Extract the (X, Y) coordinate from the center of the cell holding the provided text.  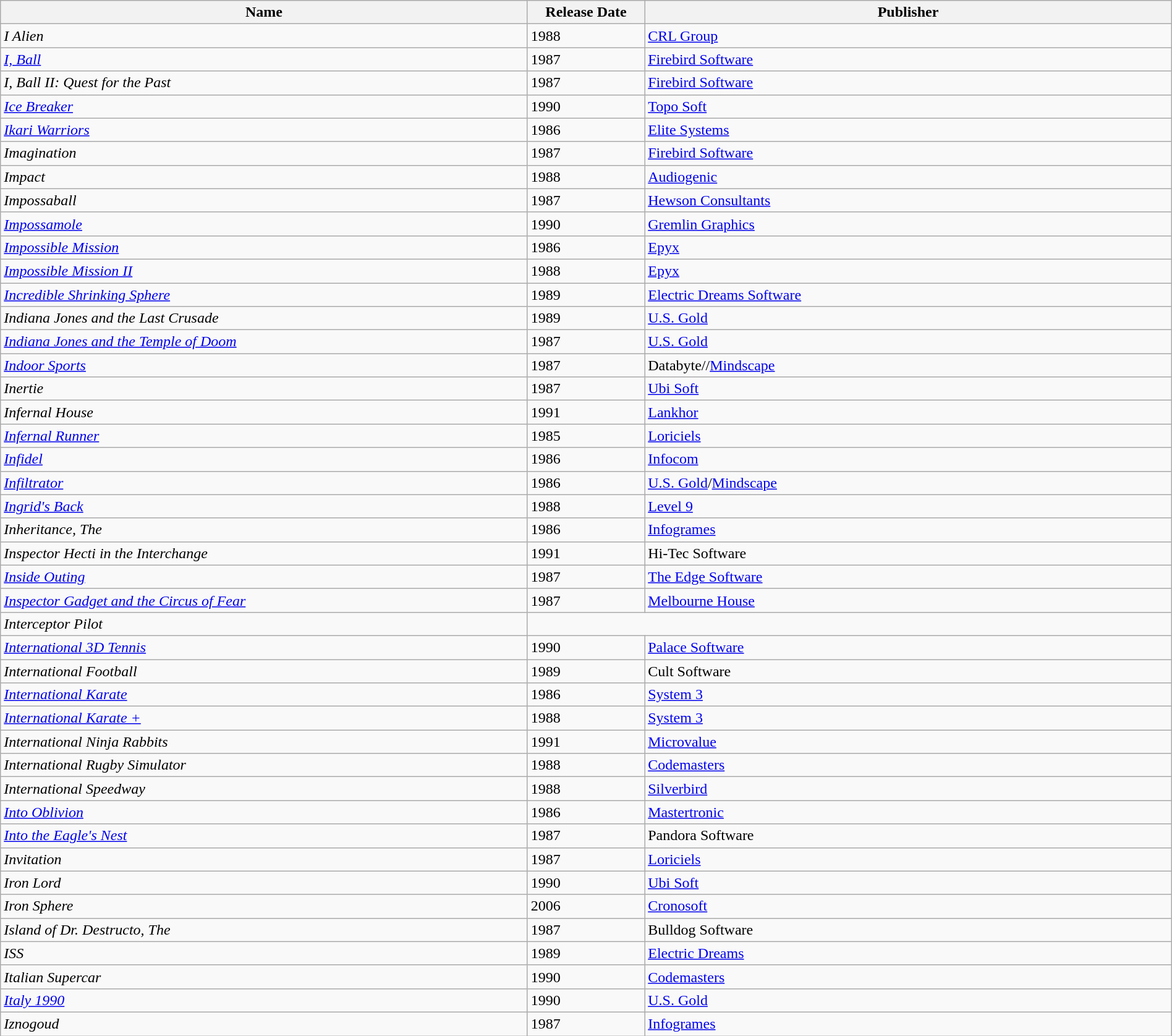
Into the Eagle's Nest (265, 836)
International Rugby Simulator (265, 765)
Infernal House (265, 412)
Databyte//Mindscape (909, 365)
Infernal Runner (265, 436)
Palace Software (909, 647)
Cronosoft (909, 906)
Microvalue (909, 742)
Iznogoud (265, 1024)
Indiana Jones and the Temple of Doom (265, 342)
Release Date (586, 12)
International Football (265, 671)
I, Ball (265, 59)
U.S. Gold/Mindscape (909, 483)
Imagination (265, 153)
Iron Lord (265, 883)
Island of Dr. Destructo, The (265, 930)
Indoor Sports (265, 365)
International Karate (265, 695)
Incredible Shrinking Sphere (265, 295)
Iron Sphere (265, 906)
Italian Supercar (265, 977)
Inspector Gadget and the Circus of Fear (265, 600)
1985 (586, 436)
The Edge Software (909, 577)
Invitation (265, 859)
CRL Group (909, 36)
Inheritance, The (265, 530)
Inside Outing (265, 577)
International Karate + (265, 718)
Impossamole (265, 224)
Melbourne House (909, 600)
Pandora Software (909, 836)
Publisher (909, 12)
Silverbird (909, 789)
Italy 1990 (265, 1000)
I Alien (265, 36)
Indiana Jones and the Last Crusade (265, 318)
International 3D Tennis (265, 647)
Infocom (909, 459)
Elite Systems (909, 130)
Bulldog Software (909, 930)
Interceptor Pilot (265, 624)
Impossible Mission II (265, 271)
2006 (586, 906)
International Speedway (265, 789)
Cult Software (909, 671)
Impact (265, 177)
Ikari Warriors (265, 130)
Topo Soft (909, 106)
Into Oblivion (265, 812)
Audiogenic (909, 177)
Electric Dreams (909, 953)
Ingrid's Back (265, 506)
Inertie (265, 389)
ISS (265, 953)
Impossible Mission (265, 247)
Mastertronic (909, 812)
Impossaball (265, 200)
Name (265, 12)
Infiltrator (265, 483)
I, Ball II: Quest for the Past (265, 83)
Level 9 (909, 506)
Hewson Consultants (909, 200)
Infidel (265, 459)
Electric Dreams Software (909, 295)
Hi-Tec Software (909, 553)
Ice Breaker (265, 106)
Gremlin Graphics (909, 224)
Lankhor (909, 412)
Inspector Hecti in the Interchange (265, 553)
International Ninja Rabbits (265, 742)
